Pinpoint the cell where the given text exists, returning its (x, y) midpoint coordinate. 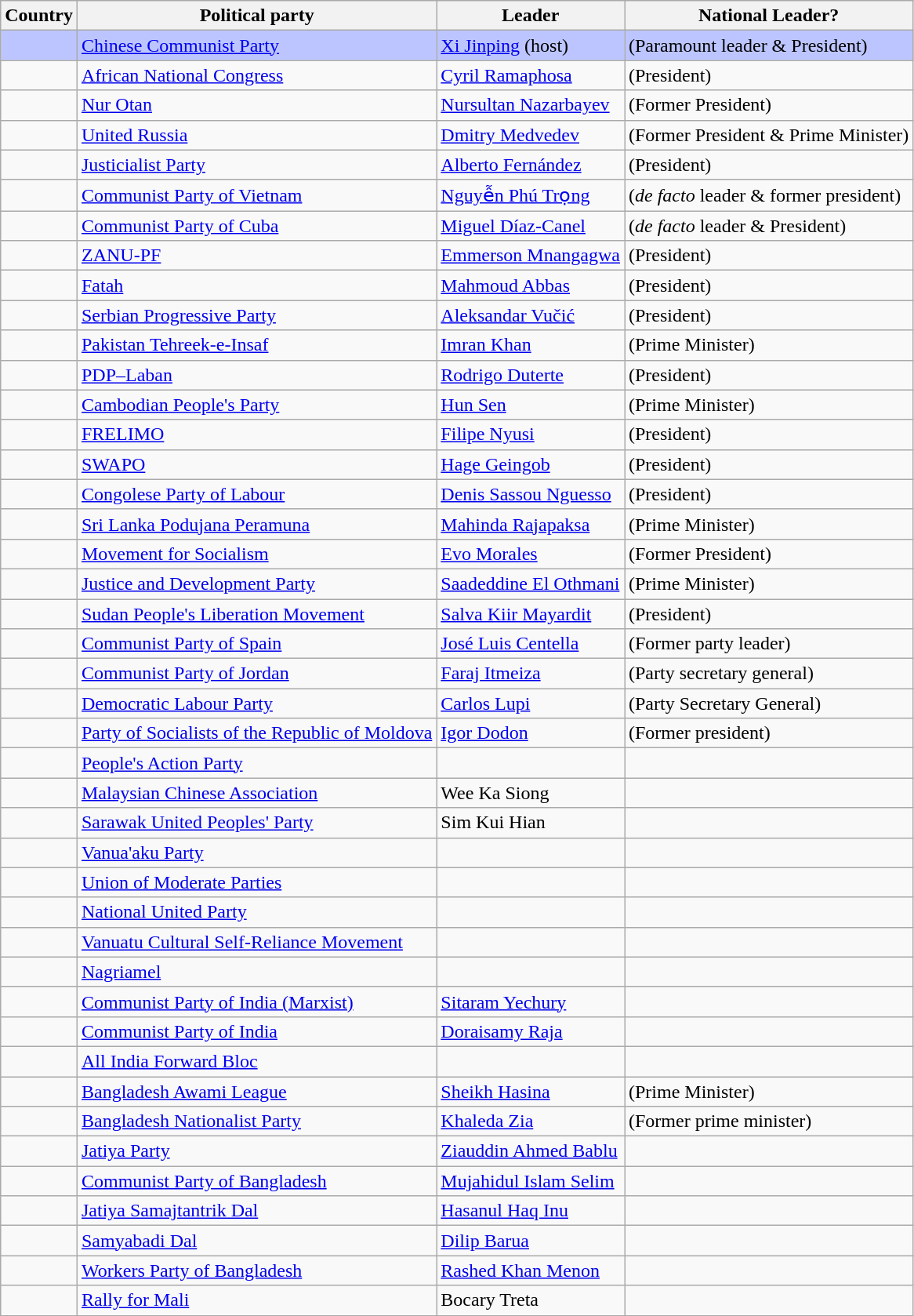
Pakistan Tehreek-e-Insaf (256, 345)
Communist Party of Jordan (256, 674)
Sarawak United Peoples' Party (256, 823)
Rashed Khan Menon (531, 1271)
Khaleda Zia (531, 1122)
Cambodian People's Party (256, 405)
Congolese Party of Labour (256, 494)
Movement for Socialism (256, 554)
(Party secretary general) (768, 674)
Mujahidul Islam Selim (531, 1181)
Doraisamy Raja (531, 1031)
Workers Party of Bangladesh (256, 1271)
Mahinda Rajapaksa (531, 524)
Cyril Ramaphosa (531, 75)
(Former President & Prime Minister) (768, 135)
(Former prime minister) (768, 1122)
Faraj Itmeiza (531, 674)
Denis Sassou Nguesso (531, 494)
Saadeddine El Othmani (531, 583)
National Leader? (768, 16)
Filipe Nyusi (531, 434)
Hun Sen (531, 405)
Jatiya Party (256, 1151)
Hasanul Haq Inu (531, 1211)
Sudan People's Liberation Movement (256, 614)
Communist Party of Vietnam (256, 195)
Mahmoud Abbas (531, 285)
Vanuatu Cultural Self-Reliance Movement (256, 942)
Wee Ka Siong (531, 793)
Salva Kiir Mayardit (531, 614)
Nursultan Nazarbayev (531, 105)
ZANU-PF (256, 256)
Communist Party of Spain (256, 644)
Nur Otan (256, 105)
FRELIMO (256, 434)
Party of Socialists of the Republic of Moldova (256, 733)
Miguel Díaz-Canel (531, 226)
Political party (256, 16)
Rally for Mali (256, 1300)
Sitaram Yechury (531, 1002)
Jatiya Samajtantrik Dal (256, 1211)
Communist Party of Cuba (256, 226)
Sim Kui Hian (531, 823)
SWAPO (256, 464)
Union of Moderate Parties (256, 882)
Leader (531, 16)
Hage Geingob (531, 464)
Serbian Progressive Party (256, 315)
African National Congress (256, 75)
United Russia (256, 135)
Xi Jinping (host) (531, 45)
Justicialist Party (256, 165)
Imran Khan (531, 345)
Fatah (256, 285)
Bocary Treta (531, 1300)
Carlos Lupi (531, 703)
Justice and Development Party (256, 583)
Nguyễn Phú Trọng (531, 195)
Malaysian Chinese Association (256, 793)
(Former president) (768, 733)
José Luis Centella (531, 644)
Dilip Barua (531, 1241)
Samyabadi Dal (256, 1241)
Igor Dodon (531, 733)
Rodrigo Duterte (531, 375)
People's Action Party (256, 763)
PDP–Laban (256, 375)
Vanua'aku Party (256, 852)
Aleksandar Vučić (531, 315)
(de facto leader & President) (768, 226)
Nagriamel (256, 972)
Sheikh Hasina (531, 1091)
Evo Morales (531, 554)
Country (39, 16)
National United Party (256, 912)
(Paramount leader & President) (768, 45)
Emmerson Mnangagwa (531, 256)
Chinese Communist Party (256, 45)
Sri Lanka Podujana Peramuna (256, 524)
Bangladesh Awami League (256, 1091)
Ziauddin Ahmed Bablu (531, 1151)
Alberto Fernández (531, 165)
(Party Secretary General) (768, 703)
All India Forward Bloc (256, 1061)
Communist Party of Bangladesh (256, 1181)
Communist Party of India (256, 1031)
Dmitry Medvedev (531, 135)
Democratic Labour Party (256, 703)
(Former party leader) (768, 644)
Communist Party of India (Marxist) (256, 1002)
(de facto leader & former president) (768, 195)
Bangladesh Nationalist Party (256, 1122)
